Return (X, Y) of the center of cell containing provided text 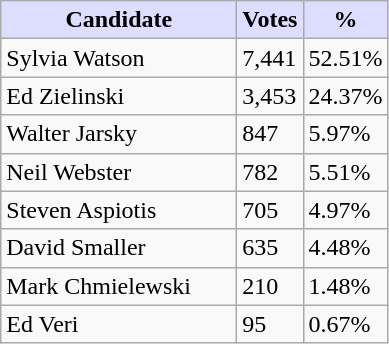
1.48% (346, 286)
635 (270, 248)
Walter Jarsky (119, 134)
0.67% (346, 324)
Neil Webster (119, 172)
David Smaller (119, 248)
Mark Chmielewski (119, 286)
3,453 (270, 96)
7,441 (270, 58)
4.97% (346, 210)
4.48% (346, 248)
% (346, 20)
5.97% (346, 134)
Votes (270, 20)
Candidate (119, 20)
95 (270, 324)
Ed Veri (119, 324)
52.51% (346, 58)
Sylvia Watson (119, 58)
782 (270, 172)
847 (270, 134)
24.37% (346, 96)
210 (270, 286)
5.51% (346, 172)
Ed Zielinski (119, 96)
Steven Aspiotis (119, 210)
705 (270, 210)
